Return the (X, Y) coordinate for the center point of the cell that contains the specified text.  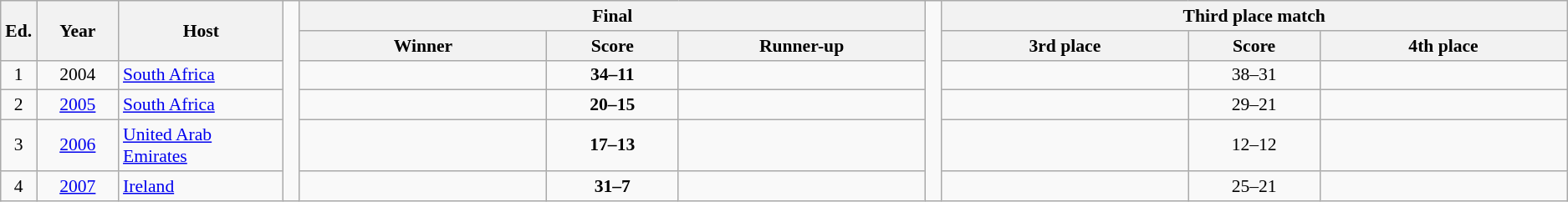
2006 (78, 145)
25–21 (1254, 186)
2004 (78, 75)
Year (78, 30)
29–21 (1254, 105)
Ireland (201, 186)
Third place match (1254, 16)
1 (18, 75)
4 (18, 186)
Winner (423, 46)
34–11 (612, 75)
20–15 (612, 105)
2007 (78, 186)
United Arab Emirates (201, 145)
2005 (78, 105)
4th place (1443, 46)
Final (612, 16)
Runner-up (801, 46)
31–7 (612, 186)
17–13 (612, 145)
Ed. (18, 30)
3 (18, 145)
2 (18, 105)
38–31 (1254, 75)
3rd place (1065, 46)
12–12 (1254, 145)
Host (201, 30)
